Determine the (x, y) coordinate at the center of the cell enclosing the given text.  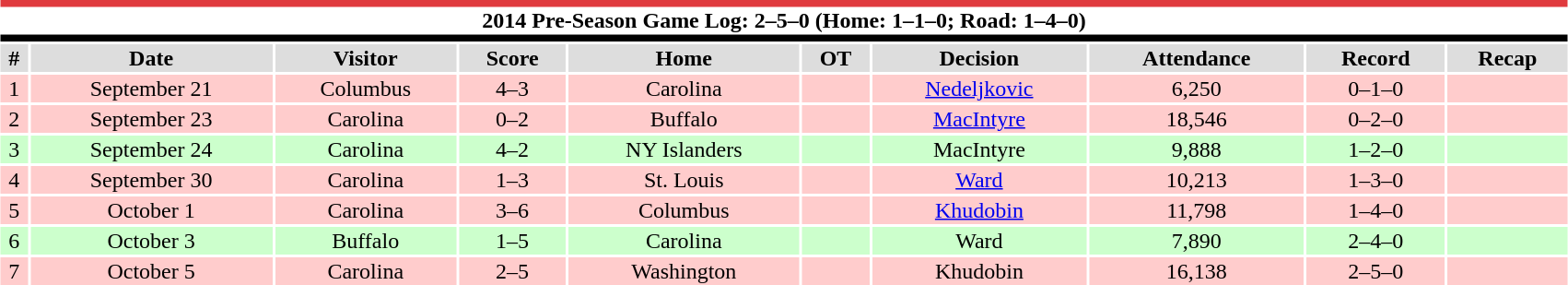
1–3–0 (1375, 180)
6 (15, 241)
0–2–0 (1375, 119)
4–3 (512, 89)
10,213 (1196, 180)
September 24 (151, 149)
Nedeljkovic (978, 89)
Recap (1507, 58)
October 5 (151, 271)
1–5 (512, 241)
September 30 (151, 180)
11,798 (1196, 210)
4–2 (512, 149)
Attendance (1196, 58)
Decision (978, 58)
2–5 (512, 271)
Date (151, 58)
Score (512, 58)
7 (15, 271)
October 1 (151, 210)
October 3 (151, 241)
September 21 (151, 89)
1–2–0 (1375, 149)
4 (15, 180)
Record (1375, 58)
1–3 (512, 180)
0–2 (512, 119)
3–6 (512, 210)
3 (15, 149)
September 23 (151, 119)
9,888 (1196, 149)
1–4–0 (1375, 210)
16,138 (1196, 271)
St. Louis (684, 180)
18,546 (1196, 119)
6,250 (1196, 89)
OT (837, 58)
5 (15, 210)
1 (15, 89)
Visitor (365, 58)
Home (684, 58)
7,890 (1196, 241)
Washington (684, 271)
NY Islanders (684, 149)
# (15, 58)
2–5–0 (1375, 271)
2014 Pre-Season Game Log: 2–5–0 (Home: 1–1–0; Road: 1–4–0) (784, 20)
2–4–0 (1375, 241)
0–1–0 (1375, 89)
2 (15, 119)
